Identify which cell holds the provided text, then report its [x, y] central coordinate. 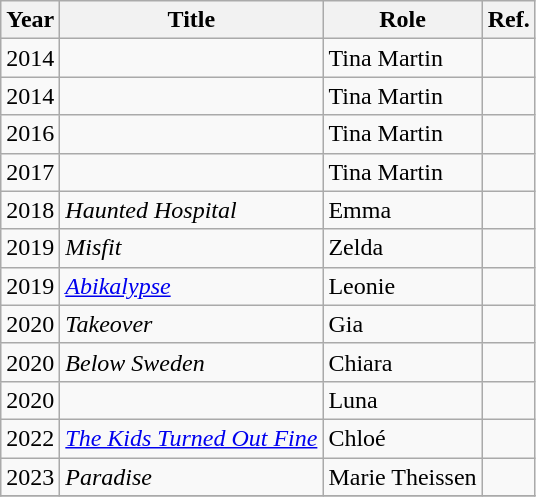
Leonie [402, 286]
The Kids Turned Out Fine [192, 438]
Role [402, 20]
Luna [402, 400]
2022 [30, 438]
Takeover [192, 324]
2016 [30, 134]
Ref. [508, 20]
Abikalypse [192, 286]
Zelda [402, 248]
2018 [30, 210]
Haunted Hospital [192, 210]
Chiara [402, 362]
2017 [30, 172]
Gia [402, 324]
2023 [30, 477]
Year [30, 20]
Emma [402, 210]
Misfit [192, 248]
Below Sweden [192, 362]
Paradise [192, 477]
Marie Theissen [402, 477]
Title [192, 20]
Chloé [402, 438]
